From the cell containing the given text, extract its center point as (x, y) coordinate. 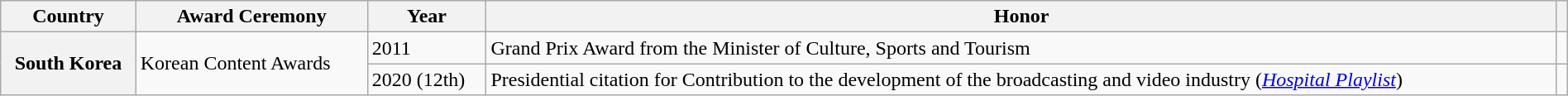
Korean Content Awards (251, 64)
Presidential citation for Contribution to the development of the broadcasting and video industry (Hospital Playlist) (1021, 79)
Award Ceremony (251, 17)
Grand Prix Award from the Minister of Culture, Sports and Tourism (1021, 48)
2011 (427, 48)
2020 (12th) (427, 79)
Honor (1021, 17)
Country (68, 17)
Year (427, 17)
South Korea (68, 64)
